From the cell containing the given text, extract its center point as (x, y) coordinate. 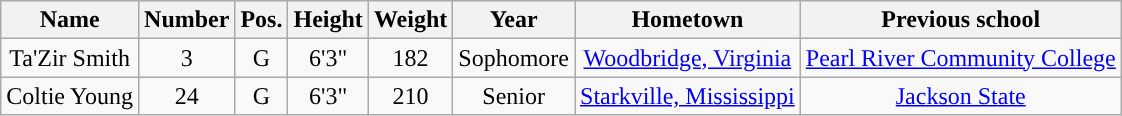
Ta'Zir Smith (70, 58)
Pearl River Community College (960, 58)
Number (187, 20)
Weight (410, 20)
Height (328, 20)
Sophomore (514, 58)
24 (187, 96)
Jackson State (960, 96)
3 (187, 58)
Pos. (262, 20)
Name (70, 20)
Year (514, 20)
Woodbridge, Virginia (687, 58)
182 (410, 58)
Hometown (687, 20)
Senior (514, 96)
Starkville, Mississippi (687, 96)
Previous school (960, 20)
210 (410, 96)
Coltie Young (70, 96)
